Find where the given text appears and provide that cell's center as [X, Y] coordinate. 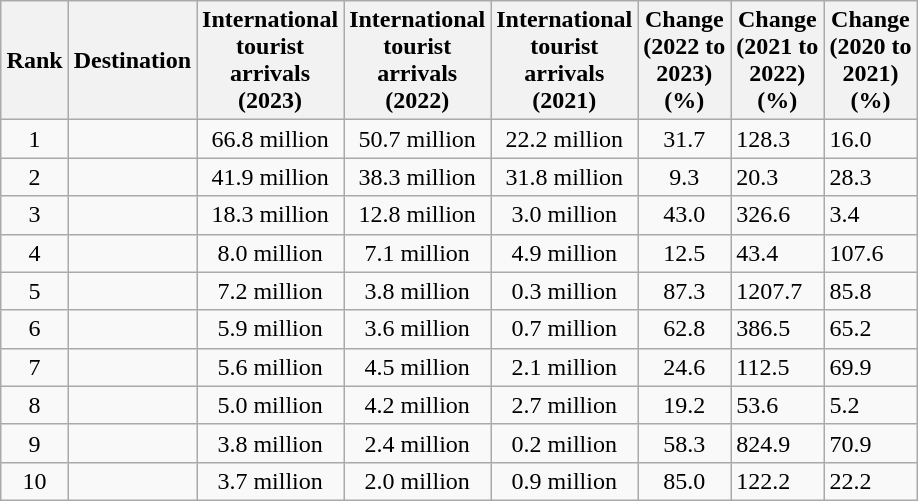
28.3 [870, 177]
31.8 million [564, 177]
112.5 [778, 367]
8 [34, 405]
24.6 [684, 367]
38.3 million [418, 177]
International tourist arrivals (2023) [270, 60]
Change (2020 to 2021) (%) [870, 60]
85.0 [684, 481]
386.5 [778, 329]
18.3 million [270, 215]
87.3 [684, 291]
16.0 [870, 139]
7 [34, 367]
0.2 million [564, 443]
5.0 million [270, 405]
International tourist arrivals (2021) [564, 60]
70.9 [870, 443]
1207.7 [778, 291]
824.9 [778, 443]
5.2 [870, 405]
2.4 million [418, 443]
43.4 [778, 253]
9.3 [684, 177]
3.6 million [418, 329]
3.0 million [564, 215]
62.8 [684, 329]
3.7 million [270, 481]
12.5 [684, 253]
7.1 million [418, 253]
1 [34, 139]
69.9 [870, 367]
53.6 [778, 405]
122.2 [778, 481]
58.3 [684, 443]
7.2 million [270, 291]
8.0 million [270, 253]
22.2 million [564, 139]
19.2 [684, 405]
4.9 million [564, 253]
Rank [34, 60]
International tourist arrivals (2022) [418, 60]
2 [34, 177]
Destination [132, 60]
85.8 [870, 291]
Change (2022 to 2023) (%) [684, 60]
20.3 [778, 177]
Change (2021 to 2022) (%) [778, 60]
6 [34, 329]
3.4 [870, 215]
50.7 million [418, 139]
5.9 million [270, 329]
66.8 million [270, 139]
12.8 million [418, 215]
4 [34, 253]
4.5 million [418, 367]
22.2 [870, 481]
5.6 million [270, 367]
3 [34, 215]
41.9 million [270, 177]
0.7 million [564, 329]
107.6 [870, 253]
2.0 million [418, 481]
9 [34, 443]
65.2 [870, 329]
128.3 [778, 139]
5 [34, 291]
0.9 million [564, 481]
31.7 [684, 139]
326.6 [778, 215]
43.0 [684, 215]
2.1 million [564, 367]
0.3 million [564, 291]
4.2 million [418, 405]
2.7 million [564, 405]
10 [34, 481]
